From the cell containing the given text, extract its center point as (x, y) coordinate. 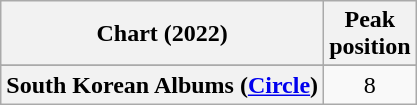
South Korean Albums (Circle) (162, 85)
Peakposition (370, 34)
8 (370, 85)
Chart (2022) (162, 34)
